Scan for the cell matching the given text and deliver its [X, Y] coordinate at center. 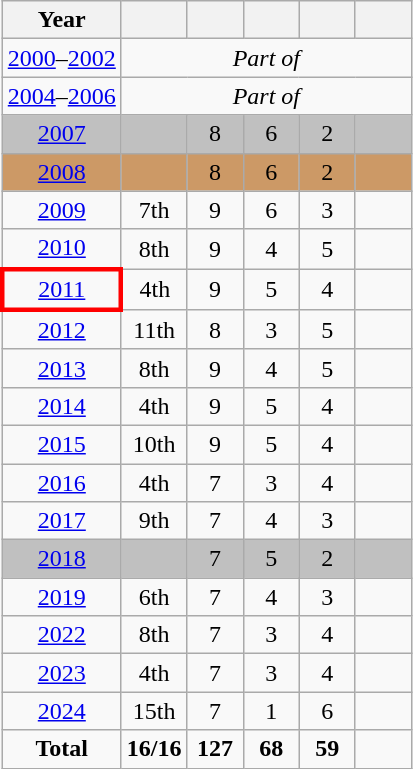
127 [215, 749]
2015 [62, 444]
Year [62, 20]
2016 [62, 483]
2013 [62, 368]
2019 [62, 597]
2012 [62, 330]
9th [154, 521]
1 [271, 711]
2000–2002 [62, 58]
2022 [62, 635]
2018 [62, 559]
15th [154, 711]
11th [154, 330]
2024 [62, 711]
59 [327, 749]
2007 [62, 134]
Total [62, 749]
2010 [62, 249]
2017 [62, 521]
2014 [62, 406]
2009 [62, 210]
68 [271, 749]
2004–2006 [62, 96]
2011 [62, 290]
2008 [62, 172]
7th [154, 210]
16/16 [154, 749]
2023 [62, 673]
10th [154, 444]
6th [154, 597]
